From the cell containing the given text, extract its center point as (x, y) coordinate. 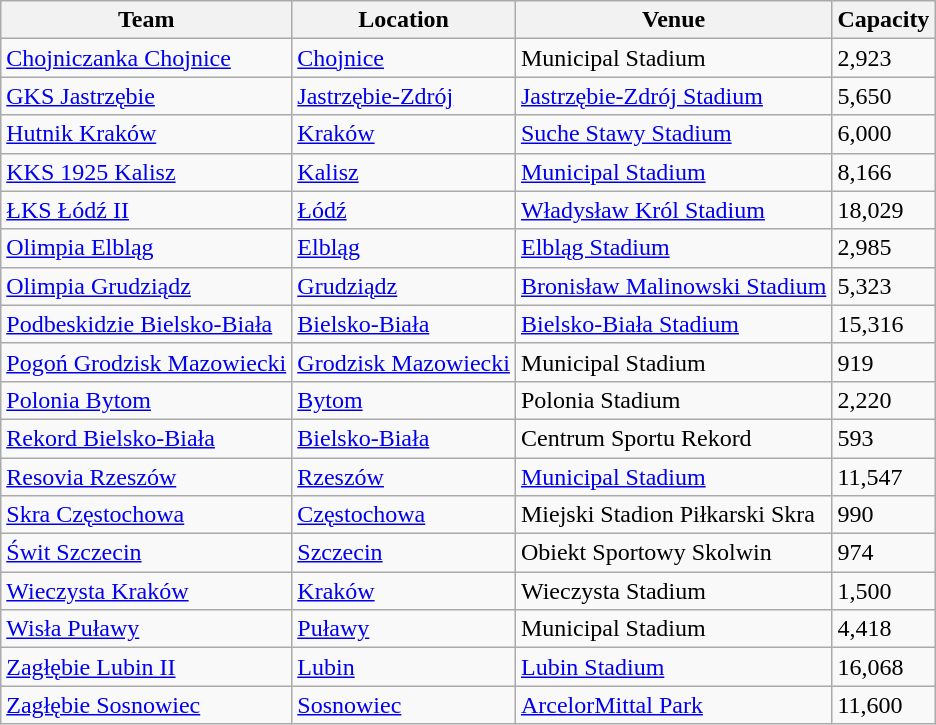
Bytom (404, 400)
4,418 (884, 629)
15,316 (884, 324)
Elbląg Stadium (673, 248)
593 (884, 438)
Olimpia Elbląg (146, 248)
990 (884, 515)
Hutnik Kraków (146, 134)
Świt Szczecin (146, 553)
Lubin Stadium (673, 667)
11,547 (884, 477)
Chojnice (404, 58)
ŁKS Łódź II (146, 210)
Pogoń Grodzisk Mazowiecki (146, 362)
Bronisław Malinowski Stadium (673, 286)
Jastrzębie-Zdrój (404, 96)
974 (884, 553)
5,323 (884, 286)
Łódź (404, 210)
Częstochowa (404, 515)
Centrum Sportu Rekord (673, 438)
1,500 (884, 591)
2,985 (884, 248)
Venue (673, 20)
Rekord Bielsko-Biała (146, 438)
Polonia Stadium (673, 400)
Polonia Bytom (146, 400)
Suche Stawy Stadium (673, 134)
KKS 1925 Kalisz (146, 172)
Grodzisk Mazowiecki (404, 362)
2,923 (884, 58)
2,220 (884, 400)
Elbląg (404, 248)
Location (404, 20)
919 (884, 362)
8,166 (884, 172)
Skra Częstochowa (146, 515)
Resovia Rzeszów (146, 477)
16,068 (884, 667)
6,000 (884, 134)
Olimpia Grudziądz (146, 286)
Wieczysta Kraków (146, 591)
GKS Jastrzębie (146, 96)
11,600 (884, 705)
Władysław Król Stadium (673, 210)
5,650 (884, 96)
Grudziądz (404, 286)
Wieczysta Stadium (673, 591)
Zagłębie Lubin II (146, 667)
Obiekt Sportowy Skolwin (673, 553)
Chojniczanka Chojnice (146, 58)
Kalisz (404, 172)
Team (146, 20)
Lubin (404, 667)
Sosnowiec (404, 705)
Zagłębie Sosnowiec (146, 705)
18,029 (884, 210)
Wisła Puławy (146, 629)
Miejski Stadion Piłkarski Skra (673, 515)
Podbeskidzie Bielsko-Biała (146, 324)
Puławy (404, 629)
Jastrzębie-Zdrój Stadium (673, 96)
ArcelorMittal Park (673, 705)
Szczecin (404, 553)
Capacity (884, 20)
Rzeszów (404, 477)
Bielsko-Biała Stadium (673, 324)
